Locate the cell with the specified text and output its [x, y] center coordinate. 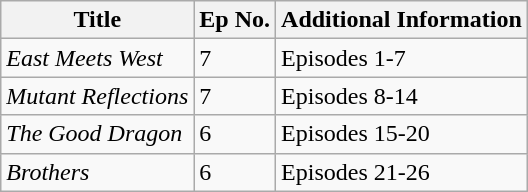
Brothers [98, 172]
Additional Information [402, 20]
East Meets West [98, 58]
Ep No. [235, 20]
Episodes 21-26 [402, 172]
Title [98, 20]
Episodes 8-14 [402, 96]
The Good Dragon [98, 134]
Episodes 1-7 [402, 58]
Mutant Reflections [98, 96]
Episodes 15-20 [402, 134]
